Determine the (X, Y) coordinate at the center of the cell enclosing the given text.  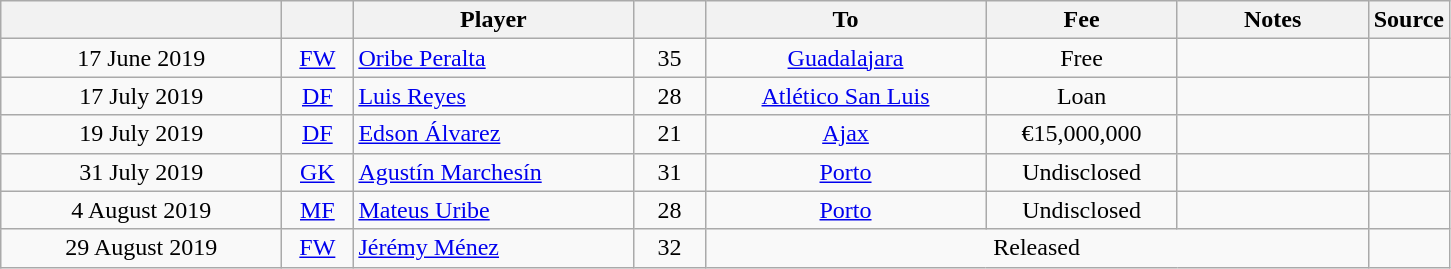
35 (670, 58)
Free (1082, 58)
Fee (1082, 20)
21 (670, 134)
32 (670, 248)
Agustín Marchesín (494, 172)
Source (1408, 20)
Loan (1082, 96)
17 July 2019 (142, 96)
GK (318, 172)
Luis Reyes (494, 96)
Guadalajara (846, 58)
31 (670, 172)
19 July 2019 (142, 134)
Jérémy Ménez (494, 248)
€15,000,000 (1082, 134)
Oribe Peralta (494, 58)
31 July 2019 (142, 172)
MF (318, 210)
Atlético San Luis (846, 96)
17 June 2019 (142, 58)
Edson Álvarez (494, 134)
Notes (1272, 20)
29 August 2019 (142, 248)
4 August 2019 (142, 210)
Mateus Uribe (494, 210)
To (846, 20)
Ajax (846, 134)
Player (494, 20)
Released (1036, 248)
